Identify which cell holds the provided text, then report its (x, y) central coordinate. 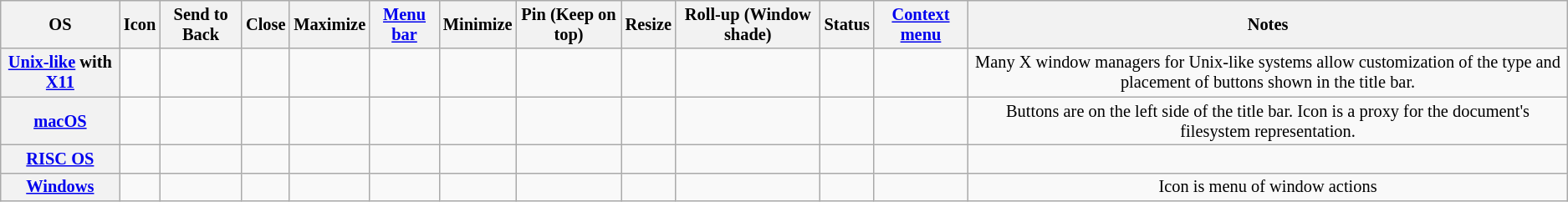
Icon is menu of window actions (1268, 187)
macOS (60, 121)
Maximize (329, 24)
Resize (649, 24)
Status (847, 24)
OS (60, 24)
Close (266, 24)
Buttons are on the left side of the title bar. Icon is a proxy for the document's filesystem representation. (1268, 121)
Context menu (921, 24)
RISC OS (60, 159)
Minimize (478, 24)
Unix-like with X11 (60, 73)
Pin (Keep on top) (569, 24)
Many X window managers for Unix-like systems allow customization of the type and placement of buttons shown in the title bar. (1268, 73)
Windows (60, 187)
Send to Back (201, 24)
Roll-up (Window shade) (748, 24)
Icon (140, 24)
Notes (1268, 24)
Menu bar (405, 24)
